Extract the (x, y) coordinate from the center of the cell holding the provided text.  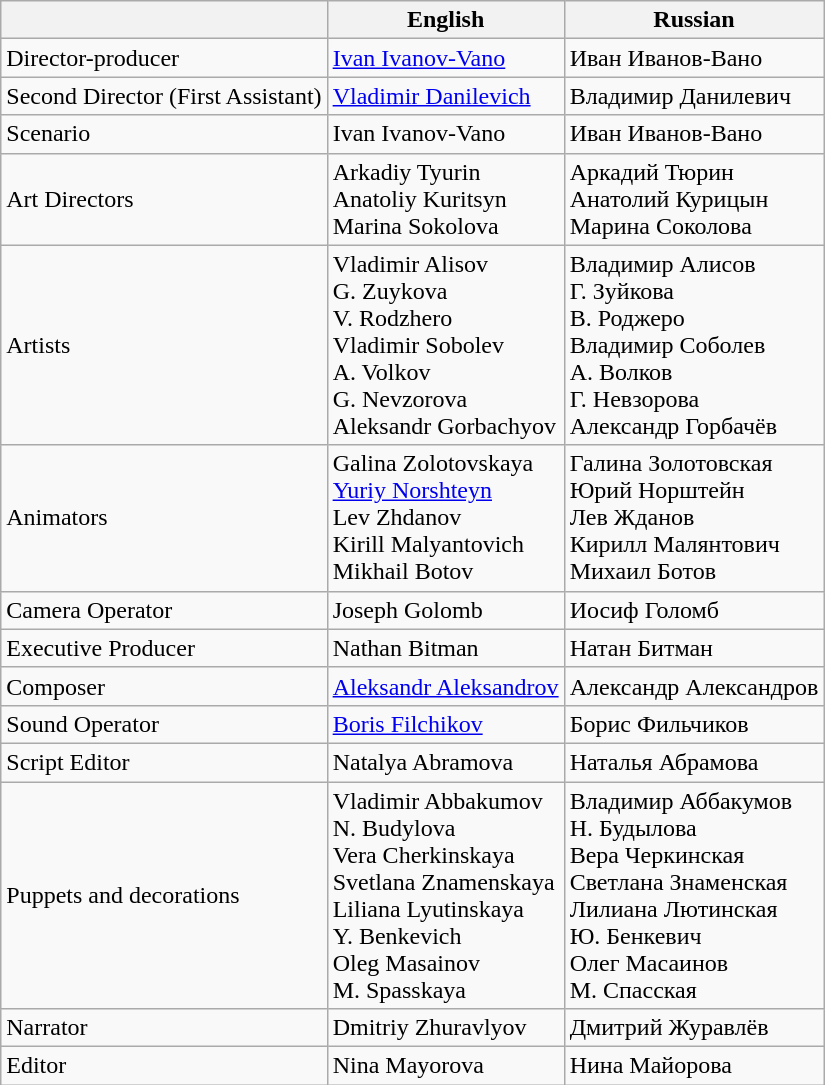
Dmitriy Zhuravlyov (446, 1028)
Boris Filchikov (446, 724)
Arkadiy TyurinAnatoliy KuritsynMarina Sokolova (446, 199)
Aleksandr Aleksandrov (446, 686)
Russian (694, 20)
Sound Operator (164, 724)
Борис Фильчиков (694, 724)
Владимир АлисовГ. ЗуйковаВ. РоджероВладимир СоболевА. ВолковГ. НевзороваАлександр Горбачёв (694, 345)
Дмитрий Журавлёв (694, 1028)
Владимир АббакумовН. БудыловаВера ЧеркинскаяСветлана ЗнаменскаяЛилиана ЛютинскаяЮ. БенкевичОлег МасаиновМ. Спасская (694, 896)
Director-producer (164, 58)
Владимир Данилевич (694, 96)
Executive Producer (164, 648)
Наталья Абрамова (694, 762)
Галина ЗолотовскаяЮрий НорштейнЛев ЖдановКирилл МалянтовичМихаил Ботов (694, 518)
Animators (164, 518)
Нина Майорова (694, 1066)
Camera Operator (164, 610)
Scenario (164, 134)
Иосиф Голомб (694, 610)
Натан Битман (694, 648)
Vladimir AlisovG. ZuykovaV. RodzheroVladimir SobolevA. VolkovG. NevzorovaAleksandr Gorbachyov (446, 345)
Natalya Abramova (446, 762)
Second Director (First Assistant) (164, 96)
English (446, 20)
Puppets and decorations (164, 896)
Vladimir Danilevich (446, 96)
Nathan Bitman (446, 648)
Joseph Golomb (446, 610)
Nina Mayorova (446, 1066)
Script Editor (164, 762)
Artists (164, 345)
Narrator (164, 1028)
Аркадий ТюринАнатолий КурицынМарина Соколова (694, 199)
Editor (164, 1066)
Composer (164, 686)
Vladimir AbbakumovN. BudylovaVera CherkinskayaSvetlana ZnamenskayaLiliana LyutinskayaY. BenkevichOleg MasainovM. Spasskaya (446, 896)
Art Directors (164, 199)
Александр Александров (694, 686)
Galina ZolotovskayaYuriy NorshteynLev ZhdanovKirill MalyantovichMikhail Botov (446, 518)
